Search for the cell housing the specified text and yield its [x, y] center coordinate. 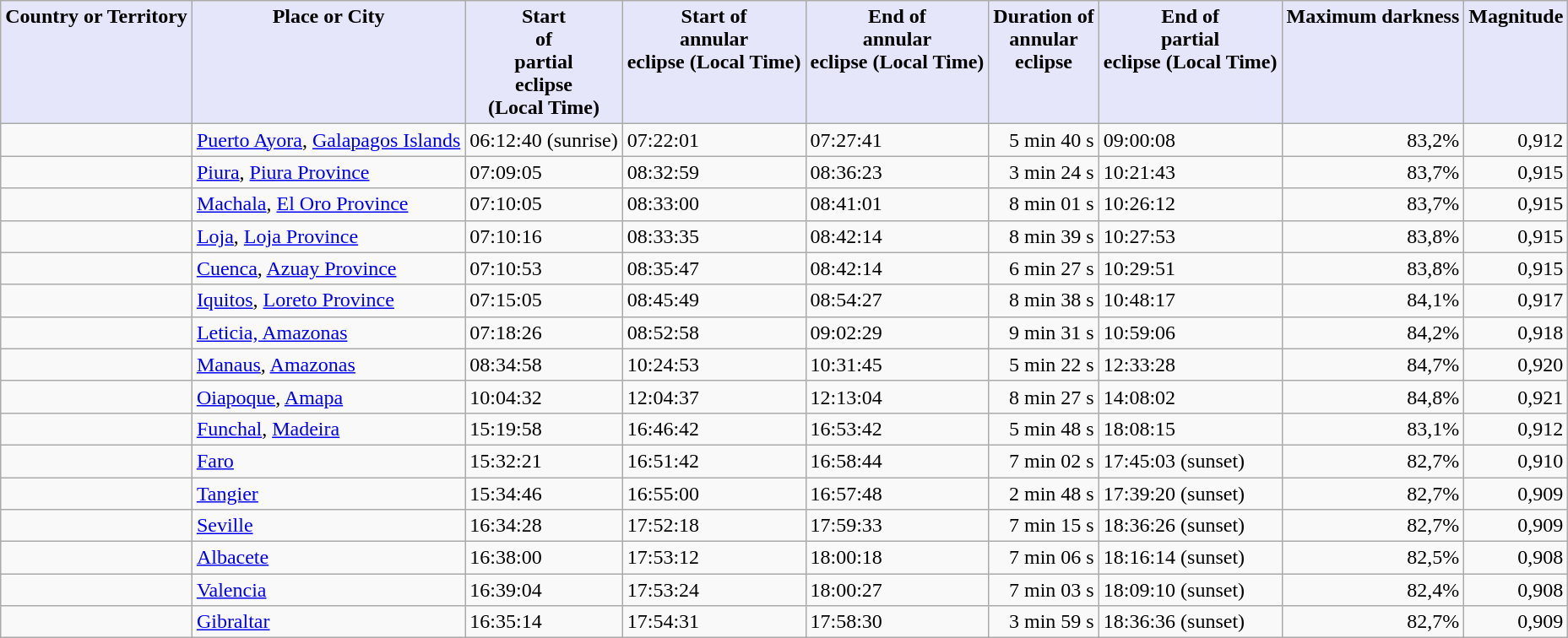
82,5% [1373, 558]
10:29:51 [1191, 268]
83,2% [1373, 140]
Country or Territory [96, 62]
Startofpartialeclipse(Local Time) [544, 62]
14:08:02 [1191, 397]
Tangier [328, 494]
17:45:03 (sunset) [1191, 461]
84,8% [1373, 397]
Oiapoque, Amapa [328, 397]
08:36:23 [897, 172]
18:36:26 (sunset) [1191, 526]
17:52:18 [714, 526]
07:10:16 [544, 236]
16:55:00 [714, 494]
0,917 [1516, 300]
16:38:00 [544, 558]
16:58:44 [897, 461]
Loja, Loja Province [328, 236]
Machala, El Oro Province [328, 204]
Funchal, Madeira [328, 429]
7 min 02 s [1044, 461]
15:34:46 [544, 494]
07:22:01 [714, 140]
17:53:12 [714, 558]
Duration ofannulareclipse [1044, 62]
Piura, Piura Province [328, 172]
0,920 [1516, 365]
0,918 [1516, 333]
3 min 24 s [1044, 172]
16:34:28 [544, 526]
18:09:10 (sunset) [1191, 590]
18:00:18 [897, 558]
Manaus, Amazonas [328, 365]
10:31:45 [897, 365]
5 min 40 s [1044, 140]
08:35:47 [714, 268]
Place or City [328, 62]
09:02:29 [897, 333]
18:00:27 [897, 590]
15:19:58 [544, 429]
End ofpartialeclipse (Local Time) [1191, 62]
09:00:08 [1191, 140]
17:39:20 (sunset) [1191, 494]
84,2% [1373, 333]
18:08:15 [1191, 429]
83,1% [1373, 429]
08:45:49 [714, 300]
3 min 59 s [1044, 622]
Albacete [328, 558]
12:04:37 [714, 397]
07:15:05 [544, 300]
08:52:58 [714, 333]
17:53:24 [714, 590]
08:34:58 [544, 365]
6 min 27 s [1044, 268]
16:46:42 [714, 429]
Puerto Ayora, Galapagos Islands [328, 140]
84,1% [1373, 300]
Magnitude [1516, 62]
07:27:41 [897, 140]
2 min 48 s [1044, 494]
08:33:35 [714, 236]
08:41:01 [897, 204]
17:59:33 [897, 526]
Leticia, Amazonas [328, 333]
5 min 22 s [1044, 365]
07:10:05 [544, 204]
08:54:27 [897, 300]
10:26:12 [1191, 204]
18:16:14 (sunset) [1191, 558]
5 min 48 s [1044, 429]
7 min 15 s [1044, 526]
10:59:06 [1191, 333]
Cuenca, Azuay Province [328, 268]
07:09:05 [544, 172]
15:32:21 [544, 461]
10:21:43 [1191, 172]
17:58:30 [897, 622]
06:12:40 (sunrise) [544, 140]
10:24:53 [714, 365]
Start ofannulareclipse (Local Time) [714, 62]
Valencia [328, 590]
8 min 39 s [1044, 236]
07:18:26 [544, 333]
Iquitos, Loreto Province [328, 300]
08:32:59 [714, 172]
0,921 [1516, 397]
10:04:32 [544, 397]
9 min 31 s [1044, 333]
07:10:53 [544, 268]
Gibraltar [328, 622]
82,4% [1373, 590]
Faro [328, 461]
12:33:28 [1191, 365]
8 min 38 s [1044, 300]
10:27:53 [1191, 236]
12:13:04 [897, 397]
8 min 27 s [1044, 397]
End ofannulareclipse (Local Time) [897, 62]
16:51:42 [714, 461]
16:57:48 [897, 494]
7 min 06 s [1044, 558]
Maximum darkness [1373, 62]
8 min 01 s [1044, 204]
84,7% [1373, 365]
08:33:00 [714, 204]
Seville [328, 526]
16:35:14 [544, 622]
10:48:17 [1191, 300]
18:36:36 (sunset) [1191, 622]
7 min 03 s [1044, 590]
16:53:42 [897, 429]
17:54:31 [714, 622]
16:39:04 [544, 590]
0,910 [1516, 461]
